Return (x, y) of the center of cell containing provided text 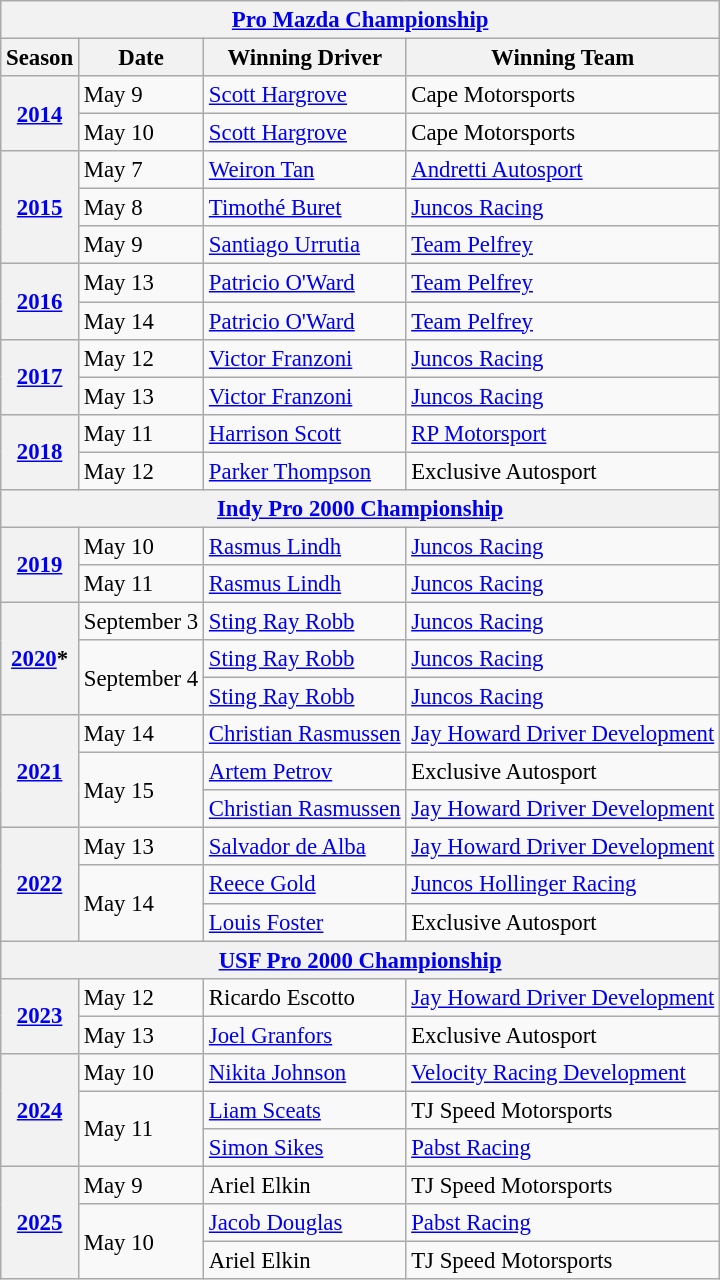
Timothé Buret (305, 208)
Harrison Scott (305, 433)
Nikita Johnson (305, 1073)
2025 (40, 1222)
Liam Sceats (305, 1110)
Winning Team (563, 58)
2019 (40, 564)
2015 (40, 208)
Winning Driver (305, 58)
Pro Mazda Championship (360, 20)
2017 (40, 376)
Weiron Tan (305, 170)
Joel Granfors (305, 1035)
September 3 (140, 621)
Santiago Urrutia (305, 245)
Season (40, 58)
2016 (40, 302)
Reece Gold (305, 885)
May 8 (140, 208)
2023 (40, 1016)
RP Motorsport (563, 433)
Juncos Hollinger Racing (563, 885)
Salvador de Alba (305, 847)
Velocity Racing Development (563, 1073)
2022 (40, 884)
2020* (40, 658)
2024 (40, 1110)
May 15 (140, 790)
September 4 (140, 678)
Artem Petrov (305, 772)
May 7 (140, 170)
2014 (40, 114)
Andretti Autosport (563, 170)
USF Pro 2000 Championship (360, 960)
Parker Thompson (305, 471)
Louis Foster (305, 922)
Simon Sikes (305, 1148)
Indy Pro 2000 Championship (360, 509)
2021 (40, 772)
Ricardo Escotto (305, 997)
Jacob Douglas (305, 1223)
Date (140, 58)
2018 (40, 452)
